Identify which cell holds the provided text, then report its (X, Y) central coordinate. 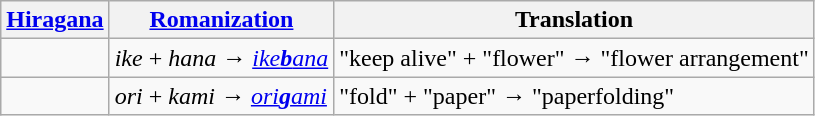
Translation (574, 20)
ori + kami → origami (222, 96)
ike + hana → ikebana (222, 58)
"keep alive" + "flower" → "flower arrangement" (574, 58)
"fold" + "paper" → "paperfolding" (574, 96)
Hiragana (55, 20)
Romanization (222, 20)
